Return [X, Y] of the center of cell containing provided text 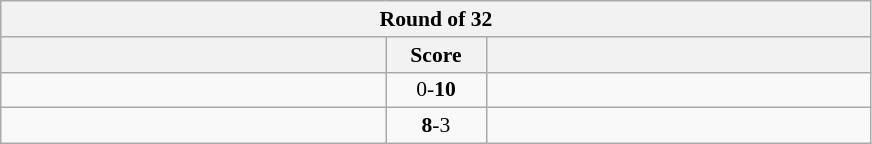
Round of 32 [436, 19]
0-10 [436, 90]
8-3 [436, 126]
Score [436, 55]
